Extract the [x, y] coordinate from the center of the cell holding the provided text.  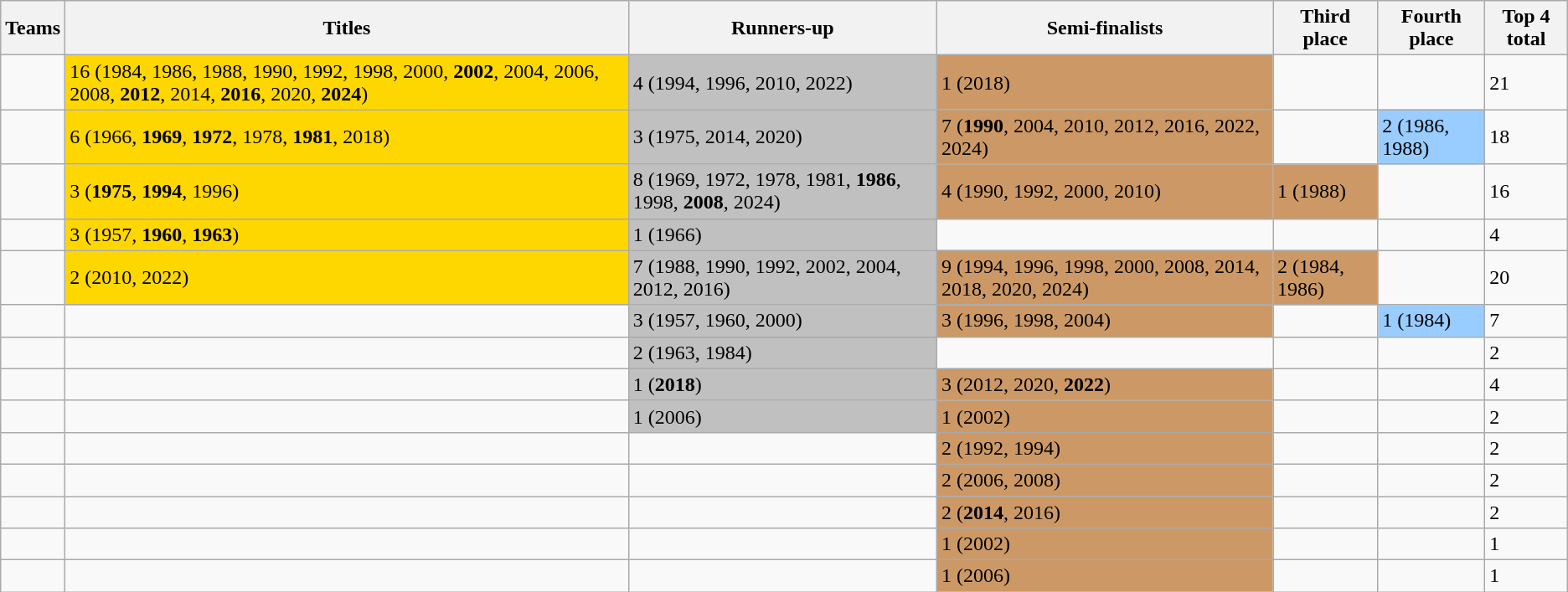
18 [1526, 137]
2 (1992, 1994) [1104, 448]
2 (2014, 2016) [1104, 512]
Teams [34, 28]
1 (1966) [782, 234]
2 (2010, 2022) [347, 278]
7 (1988, 1990, 1992, 2002, 2004, 2012, 2016) [782, 278]
Third place [1325, 28]
3 (1975, 1994, 1996) [347, 191]
Fourth place [1431, 28]
1 (1988) [1325, 191]
2 (2006, 2008) [1104, 480]
20 [1526, 278]
4 (1994, 1996, 2010, 2022) [782, 82]
3 (1957, 1960, 2000) [782, 321]
8 (1969, 1972, 1978, 1981, 1986, 1998, 2008, 2024) [782, 191]
16 [1526, 191]
4 (1990, 1992, 2000, 2010) [1104, 191]
16 (1984, 1986, 1988, 1990, 1992, 1998, 2000, 2002, 2004, 2006, 2008, 2012, 2014, 2016, 2020, 2024) [347, 82]
2 (1986, 1988) [1431, 137]
7 (1990, 2004, 2010, 2012, 2016, 2022, 2024) [1104, 137]
3 (2012, 2020, 2022) [1104, 384]
3 (1996, 1998, 2004) [1104, 321]
7 [1526, 321]
2 (1963, 1984) [782, 353]
1 (1984) [1431, 321]
6 (1966, 1969, 1972, 1978, 1981, 2018) [347, 137]
9 (1994, 1996, 1998, 2000, 2008, 2014, 2018, 2020, 2024) [1104, 278]
3 (1975, 2014, 2020) [782, 137]
Titles [347, 28]
Runners-up [782, 28]
Top 4 total [1526, 28]
21 [1526, 82]
Semi-finalists [1104, 28]
2 (1984, 1986) [1325, 278]
3 (1957, 1960, 1963) [347, 234]
